Detect which cell encompasses the target text, then output its (X, Y) center coordinate. 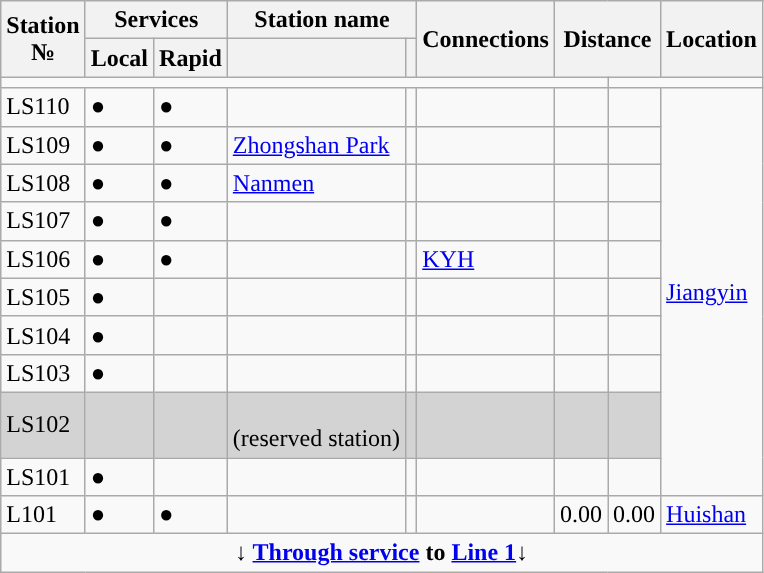
LS101 (43, 477)
Local (119, 58)
Zhongshan Park (316, 145)
LS108 (43, 183)
LS107 (43, 221)
KYH (486, 259)
Location (712, 39)
Distance (607, 39)
Station name (322, 20)
Huishan (712, 515)
Rapid (191, 58)
LS102 (43, 424)
Connections (486, 39)
LS106 (43, 259)
Nanmen (316, 183)
LS109 (43, 145)
LS104 (43, 335)
Station№ (43, 39)
LS110 (43, 107)
(reserved station) (316, 424)
Services (156, 20)
↓ Through service to Line 1↓ (382, 553)
LS103 (43, 373)
LS105 (43, 297)
L101 (43, 515)
Jiangyin (712, 292)
